Scan for the cell matching the given text and deliver its [X, Y] coordinate at center. 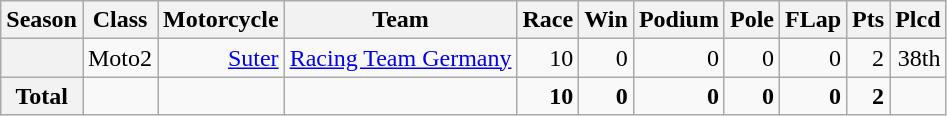
Team [400, 20]
Suter [222, 58]
Racing Team Germany [400, 58]
Total [42, 96]
FLap [814, 20]
38th [918, 58]
Pts [868, 20]
Class [120, 20]
Plcd [918, 20]
Pole [752, 20]
Win [606, 20]
Motorcycle [222, 20]
Moto2 [120, 58]
Season [42, 20]
Race [548, 20]
Podium [678, 20]
